Capture the cell that displays the provided text and extract its (x, y) central coordinate. 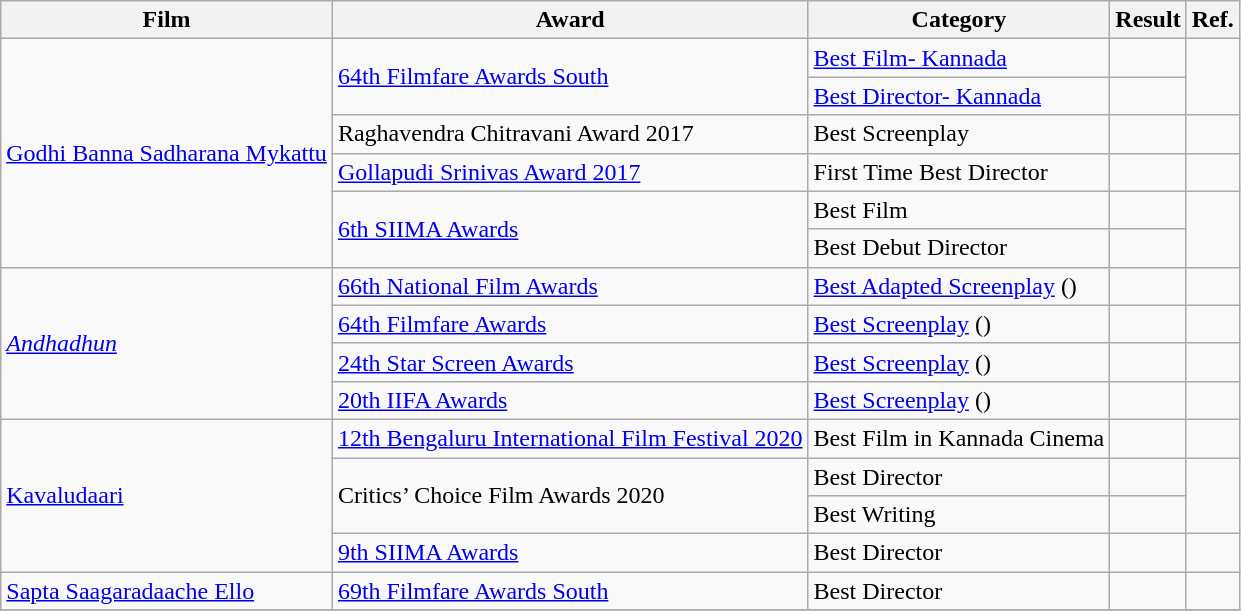
Kavaludaari (167, 495)
Best Film (959, 210)
Award (570, 20)
Best Writing (959, 515)
Ref. (1212, 20)
Category (959, 20)
Best Screenplay (959, 134)
Best Director- Kannada (959, 96)
66th National Film Awards (570, 286)
12th Bengaluru International Film Festival 2020 (570, 438)
Best Film in Kannada Cinema (959, 438)
Best Film- Kannada (959, 58)
Sapta Saagaradaache Ello (167, 591)
Andhadhun (167, 343)
Result (1148, 20)
Gollapudi Srinivas Award 2017 (570, 172)
20th IIFA Awards (570, 400)
Raghavendra Chitravani Award 2017 (570, 134)
9th SIIMA Awards (570, 553)
Best Adapted Screenplay () (959, 286)
64th Filmfare Awards (570, 324)
64th Filmfare Awards South (570, 77)
First Time Best Director (959, 172)
24th Star Screen Awards (570, 362)
Critics’ Choice Film Awards 2020 (570, 496)
69th Filmfare Awards South (570, 591)
Film (167, 20)
6th SIIMA Awards (570, 229)
Godhi Banna Sadharana Mykattu (167, 153)
Best Debut Director (959, 248)
